Determine the (X, Y) coordinate at the center of the cell enclosing the given text.  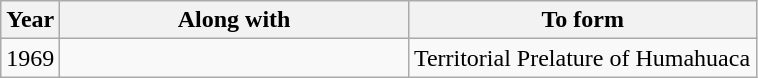
Along with (234, 20)
To form (582, 20)
1969 (30, 58)
Year (30, 20)
Territorial Prelature of Humahuaca (582, 58)
